Capture the cell that displays the provided text and extract its (X, Y) central coordinate. 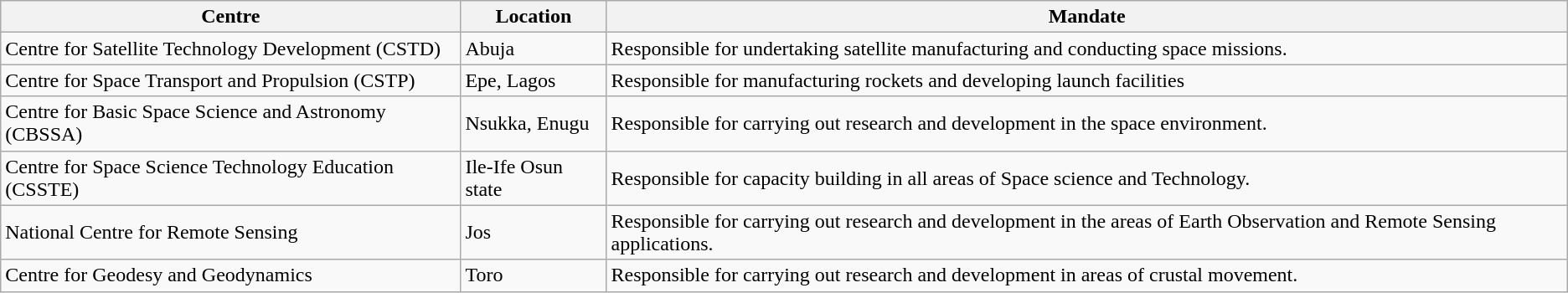
Epe, Lagos (534, 80)
Ile-Ife Osun state (534, 177)
Centre for Space Transport and Propulsion (CSTP) (231, 80)
Responsible for undertaking satellite manufacturing and conducting space missions. (1087, 49)
Toro (534, 275)
Centre for Geodesy and Geodynamics (231, 275)
Abuja (534, 49)
Centre for Basic Space Science and Astronomy (CBSSA) (231, 124)
Nsukka, Enugu (534, 124)
National Centre for Remote Sensing (231, 233)
Responsible for carrying out research and development in the areas of Earth Observation and Remote Sensing applications. (1087, 233)
Jos (534, 233)
Centre (231, 17)
Location (534, 17)
Responsible for manufacturing rockets and developing launch facilities (1087, 80)
Centre for Satellite Technology Development (CSTD) (231, 49)
Responsible for carrying out research and development in areas of crustal movement. (1087, 275)
Responsible for carrying out research and development in the space environment. (1087, 124)
Mandate (1087, 17)
Responsible for capacity building in all areas of Space science and Technology. (1087, 177)
Centre for Space Science Technology Education (CSSTE) (231, 177)
